Output the (x, y) coordinate of the center of the cell containing the given text.  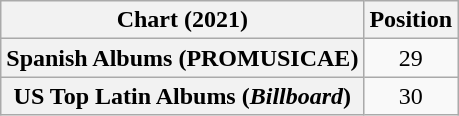
Position (411, 20)
US Top Latin Albums (Billboard) (182, 96)
Chart (2021) (182, 20)
30 (411, 96)
29 (411, 58)
Spanish Albums (PROMUSICAE) (182, 58)
